Pinpoint the cell where the given text exists, returning its (x, y) midpoint coordinate. 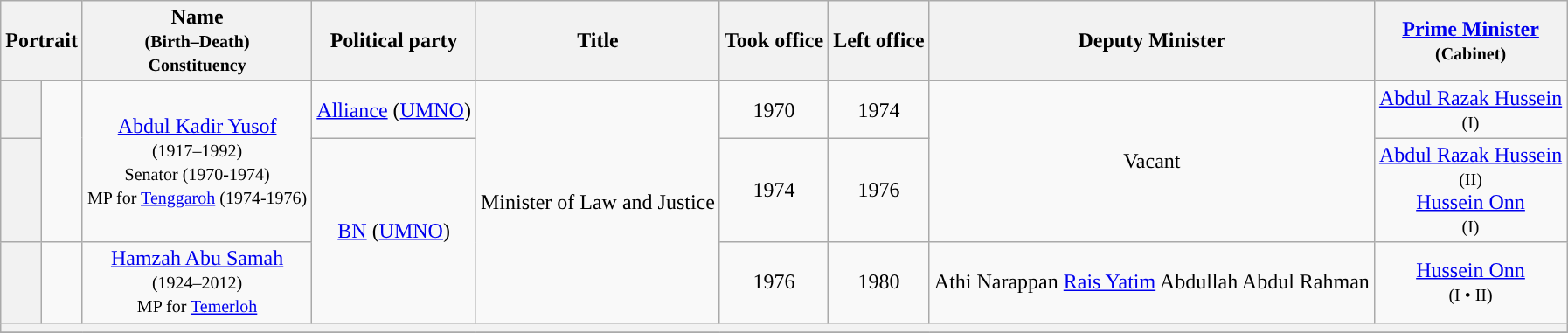
Political party (394, 41)
Hamzah Abu Samah(1924–2012)MP for Temerloh (197, 282)
1980 (879, 282)
Minister of Law and Justice (598, 202)
Hussein Onn(I • II) (1470, 282)
Title (598, 41)
Portrait (42, 41)
Took office (774, 41)
Athi Narappan Rais Yatim Abdullah Abdul Rahman (1152, 282)
Abdul Kadir Yusof(1917–1992)Senator (1970-1974) MP for Tenggaroh (1974-1976) (197, 162)
BN (UMNO) (394, 231)
Deputy Minister (1152, 41)
Name(Birth–Death)Constituency (197, 41)
Abdul Razak Hussein(II)Hussein Onn(I) (1470, 191)
Prime Minister(Cabinet) (1470, 41)
Alliance (UMNO) (394, 110)
Left office (879, 41)
Abdul Razak Hussein(I) (1470, 110)
Vacant (1152, 162)
1970 (774, 110)
